Extract the (X, Y) coordinate from the center of the cell holding the provided text.  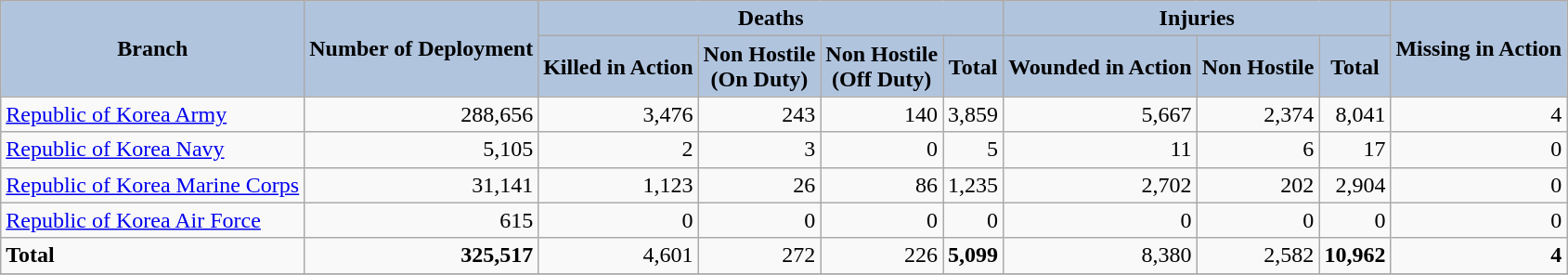
Number of Deployment (421, 48)
Non Hostile(Off Duty) (882, 67)
2,374 (1258, 114)
Republic of Korea Marine Corps (152, 185)
Non Hostile (1258, 67)
288,656 (421, 114)
243 (759, 114)
615 (421, 220)
Republic of Korea Navy (152, 150)
26 (759, 185)
3 (759, 150)
Republic of Korea Army (152, 114)
140 (882, 114)
2 (618, 150)
5,099 (973, 255)
202 (1258, 185)
1,235 (973, 185)
6 (1258, 150)
4,601 (618, 255)
1,123 (618, 185)
31,141 (421, 185)
5 (973, 150)
17 (1355, 150)
5,667 (1100, 114)
5,105 (421, 150)
272 (759, 255)
2,702 (1100, 185)
Republic of Korea Air Force (152, 220)
86 (882, 185)
2,904 (1355, 185)
8,380 (1100, 255)
Missing in Action (1479, 48)
3,476 (618, 114)
10,962 (1355, 255)
Non Hostile(On Duty) (759, 67)
11 (1100, 150)
Deaths (771, 19)
8,041 (1355, 114)
2,582 (1258, 255)
3,859 (973, 114)
Wounded in Action (1100, 67)
Injuries (1198, 19)
325,517 (421, 255)
Killed in Action (618, 67)
226 (882, 255)
Branch (152, 48)
